Return the [x, y] coordinate for the center point of the cell that contains the specified text.  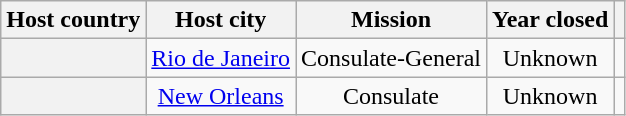
Host country [74, 20]
Host city [221, 20]
Year closed [550, 20]
Rio de Janeiro [221, 58]
Consulate-General [392, 58]
Mission [392, 20]
Consulate [392, 96]
New Orleans [221, 96]
